For the text-containing cell, return its midpoint in [x, y] coordinate format. 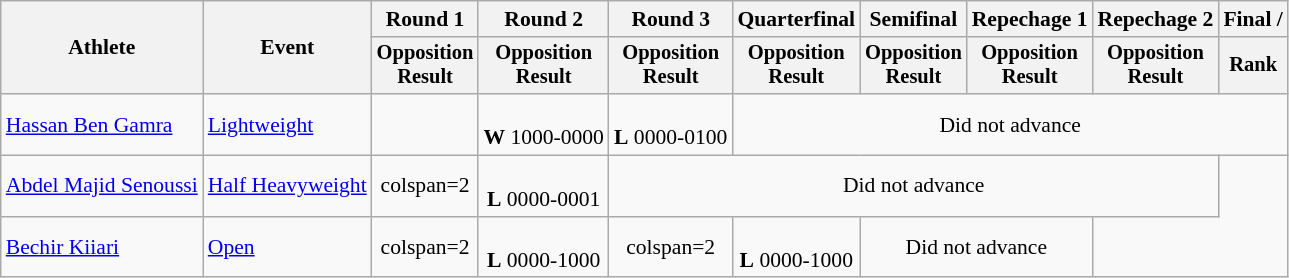
Event [288, 48]
Abdel Majid Senoussi [102, 186]
Repechage 2 [1156, 19]
W 1000-0000 [544, 124]
Hassan Ben Gamra [102, 124]
Rank [1253, 66]
Round 3 [670, 19]
Round 2 [544, 19]
Open [288, 248]
Half Heavyweight [288, 186]
Round 1 [426, 19]
Athlete [102, 48]
L 0000-0100 [670, 124]
Quarterfinal [796, 19]
L 0000-0001 [544, 186]
Final / [1253, 19]
Lightweight [288, 124]
Bechir Kiiari [102, 248]
Repechage 1 [1030, 19]
Semifinal [914, 19]
